Scan for the cell matching the given text and deliver its [x, y] coordinate at center. 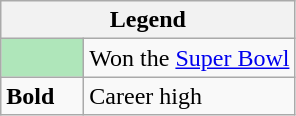
Legend [148, 20]
Won the Super Bowl [190, 58]
Career high [190, 96]
Bold [42, 96]
